Output the [x, y] coordinate of the center of the cell containing the given text.  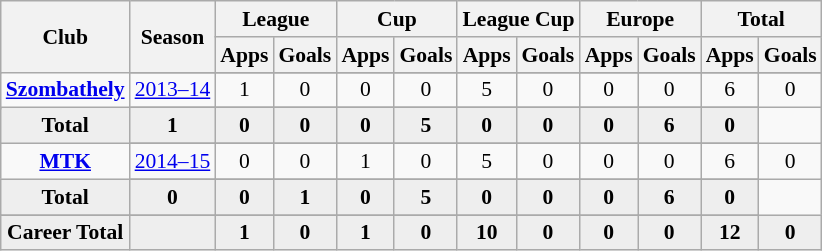
2013–14 [173, 90]
2014–15 [173, 162]
League Cup [518, 19]
League [276, 19]
Club [66, 36]
Europe [640, 19]
Cup [396, 19]
Career Total [66, 233]
Season [173, 36]
10 [486, 233]
12 [730, 233]
MTK [66, 162]
Szombathely [66, 90]
